Return the [x, y] coordinate for the center point of the cell that contains the specified text.  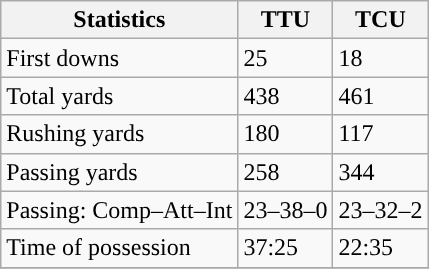
25 [286, 58]
Time of possession [120, 248]
461 [380, 96]
Rushing yards [120, 134]
180 [286, 134]
TCU [380, 20]
18 [380, 58]
First downs [120, 58]
Statistics [120, 20]
344 [380, 172]
37:25 [286, 248]
117 [380, 134]
22:35 [380, 248]
Passing yards [120, 172]
258 [286, 172]
Total yards [120, 96]
438 [286, 96]
23–38–0 [286, 210]
Passing: Comp–Att–Int [120, 210]
TTU [286, 20]
23–32–2 [380, 210]
